Return [x, y] of the center of cell containing provided text 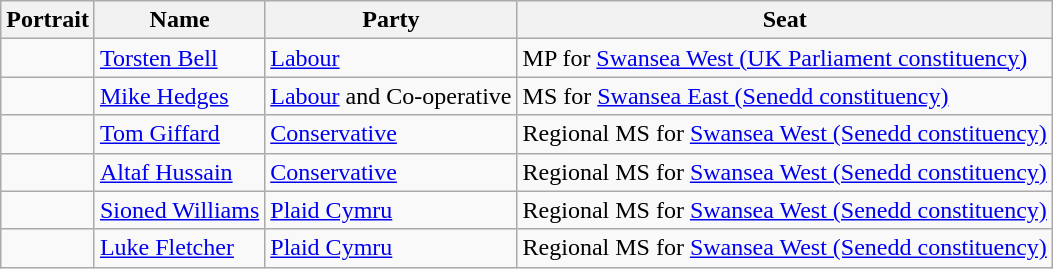
Altaf Hussain [179, 172]
Name [179, 20]
Tom Giffard [179, 134]
Mike Hedges [179, 96]
Portrait [48, 20]
Luke Fletcher [179, 248]
Labour [391, 58]
MP for Swansea West (UK Parliament constituency) [784, 58]
Party [391, 20]
Labour and Co-operative [391, 96]
MS for Swansea East (Senedd constituency) [784, 96]
Sioned Williams [179, 210]
Torsten Bell [179, 58]
Seat [784, 20]
